Capture the cell that displays the provided text and extract its (X, Y) central coordinate. 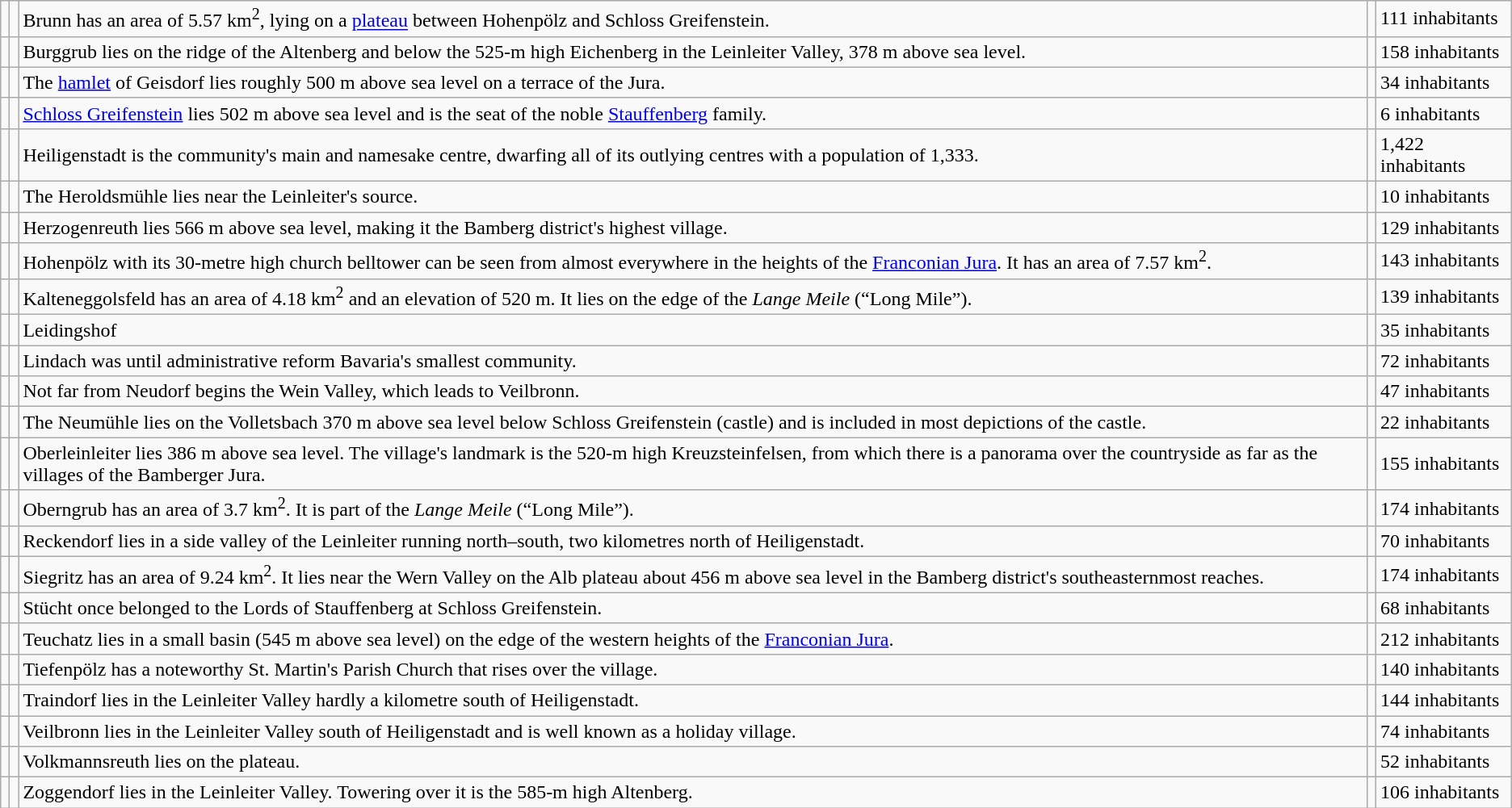
Schloss Greifenstein lies 502 m above sea level and is the seat of the noble Stauffenberg family. (693, 113)
6 inhabitants (1443, 113)
Zoggendorf lies in the Leinleiter Valley. Towering over it is the 585-m high Altenberg. (693, 793)
129 inhabitants (1443, 228)
144 inhabitants (1443, 700)
Burggrub lies on the ridge of the Altenberg and below the 525-m high Eichenberg in the Leinleiter Valley, 378 m above sea level. (693, 52)
Leidingshof (693, 330)
The Neumühle lies on the Volletsbach 370 m above sea level below Schloss Greifenstein (castle) and is included in most depictions of the castle. (693, 422)
140 inhabitants (1443, 669)
Veilbronn lies in the Leinleiter Valley south of Heiligenstadt and is well known as a holiday village. (693, 731)
Teuchatz lies in a small basin (545 m above sea level) on the edge of the western heights of the Franconian Jura. (693, 638)
70 inhabitants (1443, 542)
22 inhabitants (1443, 422)
35 inhabitants (1443, 330)
Kalteneggolsfeld has an area of 4.18 km2 and an elevation of 520 m. It lies on the edge of the Lange Meile (“Long Mile”). (693, 297)
1,422 inhabitants (1443, 155)
10 inhabitants (1443, 197)
The Heroldsmühle lies near the Leinleiter's source. (693, 197)
47 inhabitants (1443, 391)
Heiligenstadt is the community's main and namesake centre, dwarfing all of its outlying centres with a population of 1,333. (693, 155)
Volkmannsreuth lies on the plateau. (693, 762)
Tiefenpölz has a noteworthy St. Martin's Parish Church that rises over the village. (693, 669)
Herzogenreuth lies 566 m above sea level, making it the Bamberg district's highest village. (693, 228)
158 inhabitants (1443, 52)
52 inhabitants (1443, 762)
The hamlet of Geisdorf lies roughly 500 m above sea level on a terrace of the Jura. (693, 82)
Brunn has an area of 5.57 km2, lying on a plateau between Hohenpölz and Schloss Greifenstein. (693, 19)
143 inhabitants (1443, 262)
Oberngrub has an area of 3.7 km2. It is part of the Lange Meile (“Long Mile”). (693, 509)
139 inhabitants (1443, 297)
106 inhabitants (1443, 793)
Stücht once belonged to the Lords of Stauffenberg at Schloss Greifenstein. (693, 608)
111 inhabitants (1443, 19)
155 inhabitants (1443, 463)
212 inhabitants (1443, 638)
72 inhabitants (1443, 361)
Not far from Neudorf begins the Wein Valley, which leads to Veilbronn. (693, 391)
Lindach was until administrative reform Bavaria's smallest community. (693, 361)
68 inhabitants (1443, 608)
74 inhabitants (1443, 731)
34 inhabitants (1443, 82)
Traindorf lies in the Leinleiter Valley hardly a kilometre south of Heiligenstadt. (693, 700)
Reckendorf lies in a side valley of the Leinleiter running north–south, two kilometres north of Heiligenstadt. (693, 542)
